Scan for the cell matching the given text and deliver its (x, y) coordinate at center. 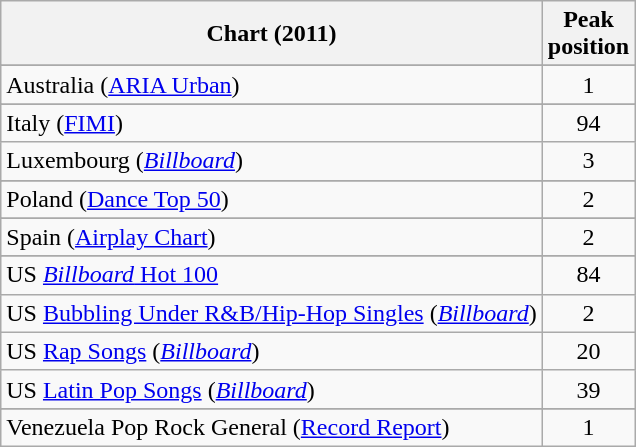
Chart (2011) (272, 34)
Italy (FIMI) (272, 123)
3 (588, 161)
39 (588, 389)
US Latin Pop Songs (Billboard) (272, 389)
94 (588, 123)
84 (588, 275)
Peakposition (588, 34)
20 (588, 351)
Australia (ARIA Urban) (272, 85)
Venezuela Pop Rock General (Record Report) (272, 427)
US Rap Songs (Billboard) (272, 351)
Luxembourg (Billboard) (272, 161)
Spain (Airplay Chart) (272, 237)
US Billboard Hot 100 (272, 275)
US Bubbling Under R&B/Hip-Hop Singles (Billboard) (272, 313)
Poland (Dance Top 50) (272, 199)
